For the text-containing cell, return its midpoint in (x, y) coordinate format. 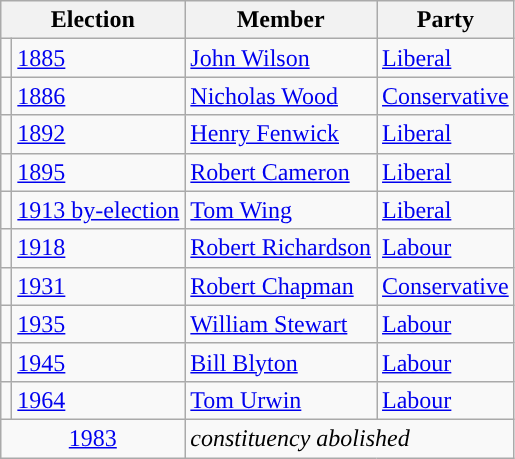
1913 by-election (98, 210)
Robert Chapman (281, 286)
Robert Richardson (281, 248)
Party (446, 20)
1931 (98, 286)
Bill Blyton (281, 362)
1964 (98, 400)
1895 (98, 172)
Nicholas Wood (281, 96)
1935 (98, 324)
Tom Wing (281, 210)
John Wilson (281, 58)
1983 (93, 438)
Member (281, 20)
1892 (98, 134)
constituency abolished (350, 438)
Election (93, 20)
Robert Cameron (281, 172)
William Stewart (281, 324)
1945 (98, 362)
Tom Urwin (281, 400)
Henry Fenwick (281, 134)
1885 (98, 58)
1918 (98, 248)
1886 (98, 96)
